Provide the [X, Y] coordinate of the cell's center where the given text is located.  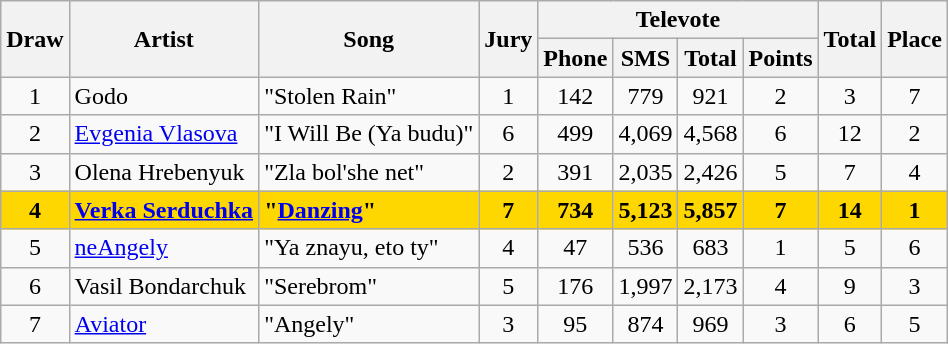
2,173 [710, 286]
536 [646, 248]
"Danzing" [369, 210]
142 [576, 96]
4,069 [646, 134]
Song [369, 39]
Vasil Bondarchuk [164, 286]
2,426 [710, 172]
47 [576, 248]
9 [850, 286]
Artist [164, 39]
779 [646, 96]
Phone [576, 58]
734 [576, 210]
12 [850, 134]
"Angely" [369, 324]
"Serebrom" [369, 286]
14 [850, 210]
Godo [164, 96]
"Zla bol'she net" [369, 172]
Place [915, 39]
Aviator [164, 324]
1,997 [646, 286]
neAngely [164, 248]
"I Will Be (Ya budu)" [369, 134]
499 [576, 134]
Evgenia Vlasova [164, 134]
Verka Serduchka [164, 210]
969 [710, 324]
Points [780, 58]
391 [576, 172]
SMS [646, 58]
Olena Hrebenyuk [164, 172]
4,568 [710, 134]
5,857 [710, 210]
874 [646, 324]
176 [576, 286]
Televote [678, 20]
Jury [508, 39]
2,035 [646, 172]
95 [576, 324]
"Stolen Rain" [369, 96]
5,123 [646, 210]
921 [710, 96]
683 [710, 248]
"Ya znayu, eto ty" [369, 248]
Draw [35, 39]
